Provide the (X, Y) coordinate of the cell's center where the given text is located.  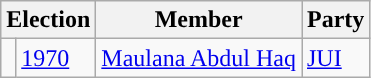
JUI (336, 58)
Maulana Abdul Haq (199, 58)
Member (199, 20)
Party (336, 20)
Election (48, 20)
1970 (56, 58)
